From the cell containing the given text, extract its center point as [X, Y] coordinate. 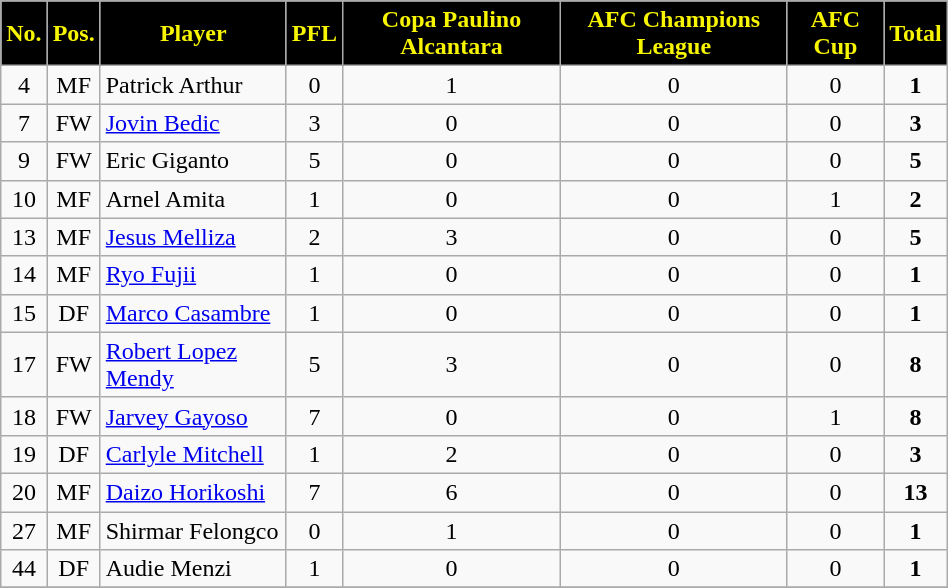
Total [916, 34]
6 [452, 492]
20 [24, 492]
Shirmar Felongco [193, 531]
19 [24, 454]
Ryo Fujii [193, 275]
Patrick Arthur [193, 85]
10 [24, 199]
Jesus Melliza [193, 237]
Audie Menzi [193, 569]
Player [193, 34]
Carlyle Mitchell [193, 454]
Jarvey Gayoso [193, 416]
15 [24, 313]
Jovin Bedic [193, 123]
Marco Casambre [193, 313]
14 [24, 275]
Pos. [74, 34]
AFC Cup [836, 34]
Eric Giganto [193, 161]
Arnel Amita [193, 199]
Daizo Horikoshi [193, 492]
27 [24, 531]
AFC Champions League [674, 34]
No. [24, 34]
17 [24, 364]
9 [24, 161]
44 [24, 569]
4 [24, 85]
Copa Paulino Alcantara [452, 34]
Robert Lopez Mendy [193, 364]
18 [24, 416]
PFL [314, 34]
